Return the (X, Y) coordinate for the center point of the cell that contains the specified text.  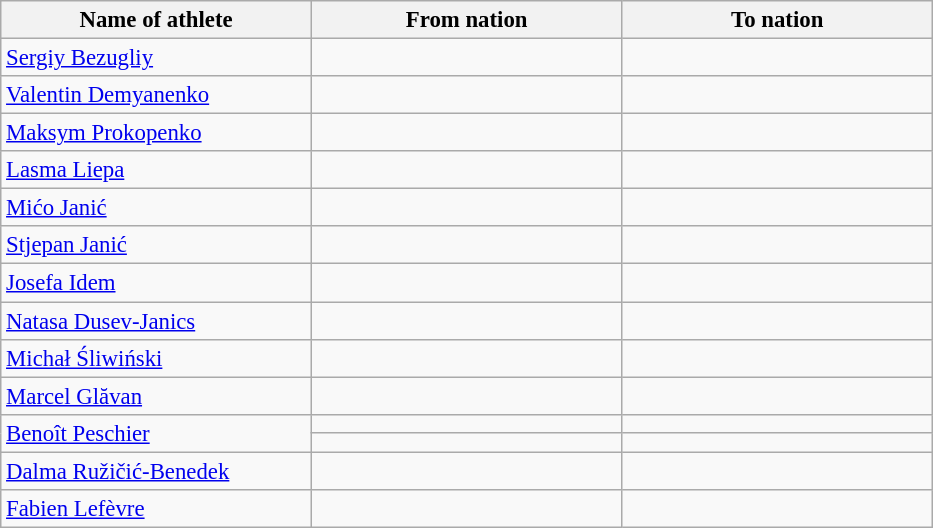
To nation (778, 20)
Dalma Ružičić-Benedek (156, 471)
Marcel Glăvan (156, 396)
Josefa Idem (156, 283)
Lasma Liepa (156, 170)
Fabien Lefèvre (156, 509)
Valentin Demyanenko (156, 95)
Natasa Dusev-Janics (156, 321)
Mićo Janić (156, 208)
Maksym Prokopenko (156, 133)
Sergiy Bezugliy (156, 58)
Michał Śliwiński (156, 358)
Name of athlete (156, 20)
From nation (466, 20)
Stjepan Janić (156, 245)
Benoît Peschier (156, 433)
